Detect which cell encompasses the target text, then output its (x, y) center coordinate. 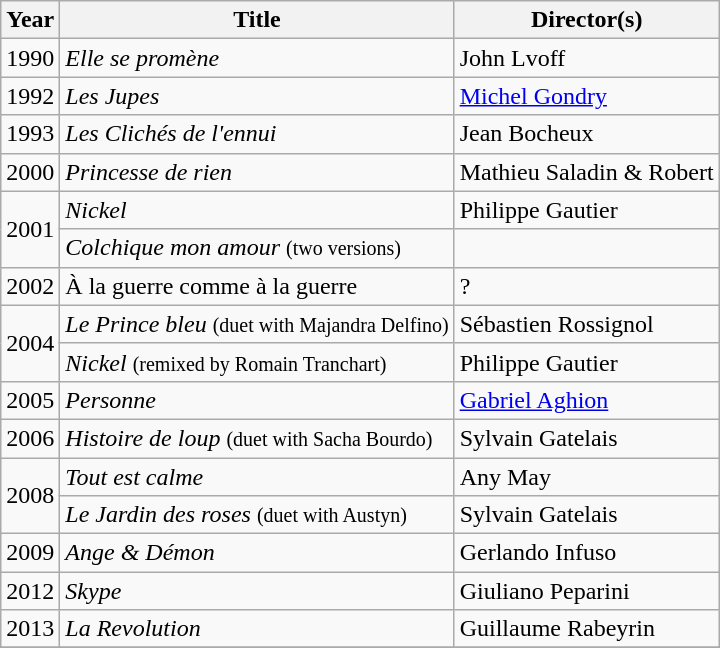
À la guerre comme à la guerre (257, 286)
Les Jupes (257, 96)
2001 (30, 229)
Le Jardin des roses (duet with Austyn) (257, 515)
Title (257, 20)
Mathieu Saladin & Robert (586, 172)
? (586, 286)
Elle se promène (257, 58)
2012 (30, 591)
2006 (30, 438)
Jean Bocheux (586, 134)
La Revolution (257, 629)
Sébastien Rossignol (586, 324)
2009 (30, 553)
2004 (30, 343)
Gabriel Aghion (586, 400)
Le Prince bleu (duet with Majandra Delfino) (257, 324)
John Lvoff (586, 58)
Princesse de rien (257, 172)
Personne (257, 400)
Giuliano Peparini (586, 591)
Michel Gondry (586, 96)
Skype (257, 591)
Guillaume Rabeyrin (586, 629)
1992 (30, 96)
2008 (30, 496)
Any May (586, 477)
Nickel (remixed by Romain Tranchart) (257, 362)
1993 (30, 134)
Ange & Démon (257, 553)
Gerlando Infuso (586, 553)
2002 (30, 286)
Year (30, 20)
1990 (30, 58)
Director(s) (586, 20)
2000 (30, 172)
Les Clichés de l'ennui (257, 134)
Histoire de loup (duet with Sacha Bourdo) (257, 438)
Nickel (257, 210)
Tout est calme (257, 477)
Colchique mon amour (two versions) (257, 248)
2013 (30, 629)
2005 (30, 400)
